Detect which cell encompasses the target text, then output its (X, Y) center coordinate. 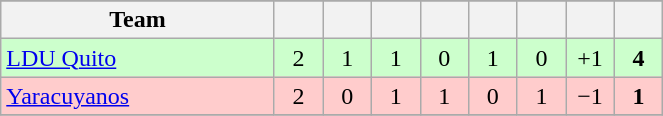
Team (138, 20)
Yaracuyanos (138, 96)
4 (638, 58)
LDU Quito (138, 58)
−1 (590, 96)
+1 (590, 58)
